Output the (X, Y) coordinate of the center of the cell containing the given text.  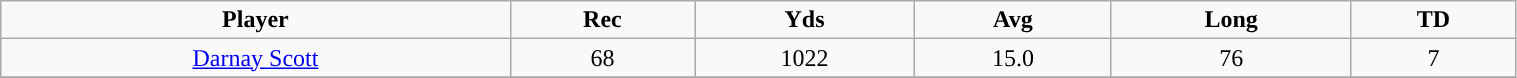
Long (1230, 20)
Avg (1012, 20)
Rec (602, 20)
68 (602, 58)
Yds (804, 20)
TD (1434, 20)
1022 (804, 58)
Player (256, 20)
15.0 (1012, 58)
7 (1434, 58)
Darnay Scott (256, 58)
76 (1230, 58)
